Find where the given text appears and provide that cell's center as (X, Y) coordinate. 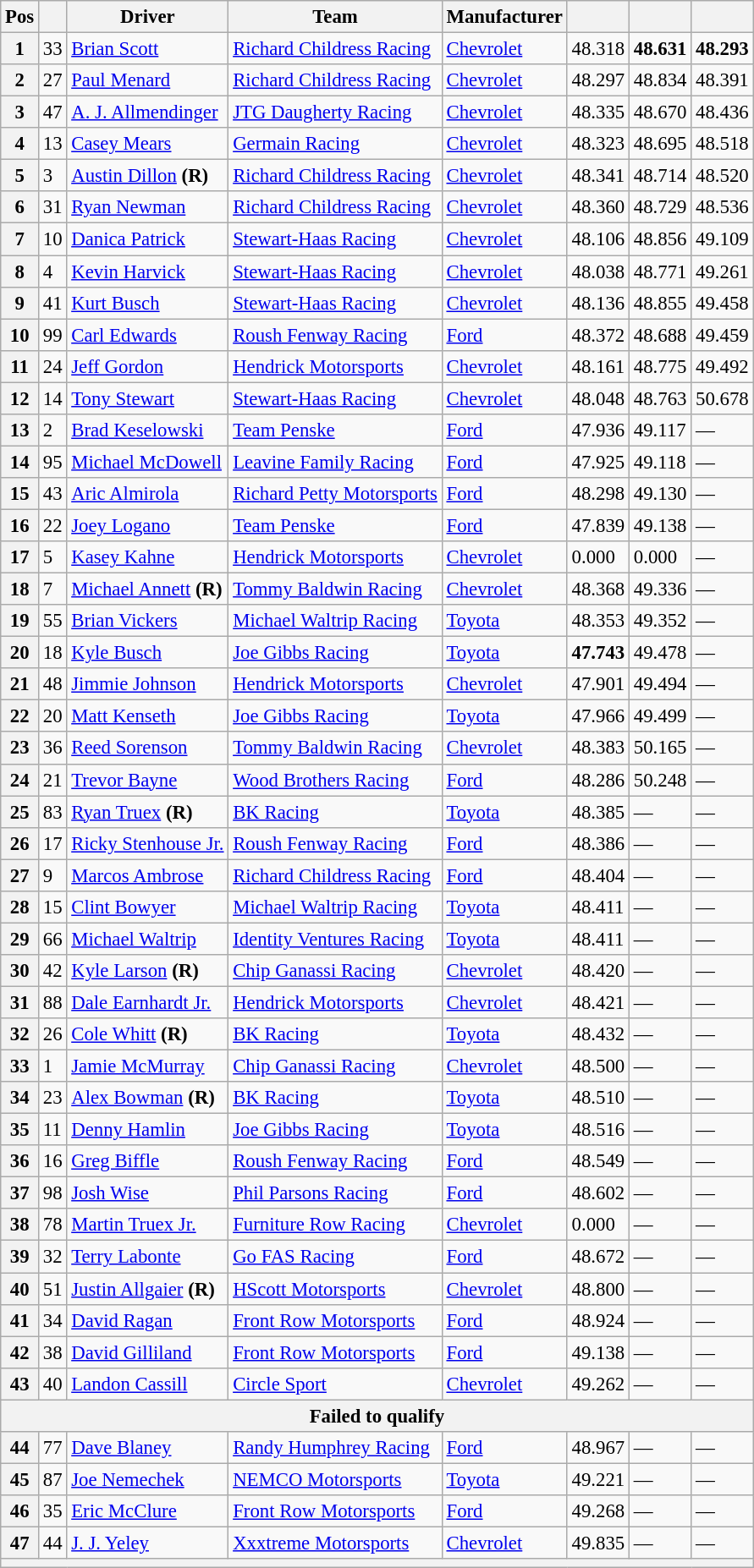
Kevin Harvick (147, 271)
48.729 (660, 207)
48.106 (597, 239)
48.421 (597, 1002)
48.372 (597, 335)
Denny Hamlin (147, 1130)
48.360 (597, 207)
48.386 (597, 843)
49.118 (660, 462)
Manufacturer (504, 17)
48.286 (597, 780)
Kyle Busch (147, 653)
J. J. Yeley (147, 1543)
49.336 (660, 589)
95 (52, 462)
47.966 (597, 716)
Jeff Gordon (147, 366)
Brian Vickers (147, 621)
Jamie McMurray (147, 1066)
48.855 (660, 303)
47.901 (597, 684)
David Gilliland (147, 1352)
Carl Edwards (147, 335)
48.318 (597, 49)
48.516 (597, 1130)
Ryan Newman (147, 207)
Paul Menard (147, 80)
Kyle Larson (R) (147, 971)
Furniture Row Racing (335, 1225)
A. J. Allmendinger (147, 112)
Driver (147, 17)
Brad Keselowski (147, 430)
Matt Kenseth (147, 716)
Joey Logano (147, 525)
47.925 (597, 462)
48.602 (597, 1193)
48.391 (723, 80)
48.368 (597, 589)
Landon Cassill (147, 1384)
Terry Labonte (147, 1257)
48.297 (597, 80)
46 (20, 1511)
47.743 (597, 653)
88 (52, 1002)
Austin Dillon (R) (147, 176)
49.268 (597, 1511)
48.323 (597, 144)
66 (52, 939)
Pos (20, 17)
Randy Humphrey Racing (335, 1448)
Richard Petty Motorsports (335, 494)
48.038 (597, 271)
Xxxtreme Motorsports (335, 1543)
Michael McDowell (147, 462)
48.500 (597, 1066)
49.835 (597, 1543)
48.924 (597, 1320)
12 (20, 398)
51 (52, 1289)
48.771 (660, 271)
48.800 (597, 1289)
49.492 (723, 366)
Ricky Stenhouse Jr. (147, 843)
48.670 (660, 112)
48.383 (597, 748)
48.404 (597, 875)
49.352 (660, 621)
49.117 (660, 430)
49.458 (723, 303)
48.631 (660, 49)
48.420 (597, 971)
Failed to qualify (377, 1416)
49.478 (660, 653)
Jimmie Johnson (147, 684)
Germain Racing (335, 144)
Clint Bowyer (147, 907)
48.293 (723, 49)
78 (52, 1225)
Eric McClure (147, 1511)
Joe Nemechek (147, 1479)
8 (20, 271)
30 (20, 971)
48.432 (597, 1034)
99 (52, 335)
Dale Earnhardt Jr. (147, 1002)
Josh Wise (147, 1193)
48.048 (597, 398)
37 (20, 1193)
Aric Almirola (147, 494)
48.518 (723, 144)
Tony Stewart (147, 398)
48.298 (597, 494)
49.130 (660, 494)
Identity Ventures Racing (335, 939)
Team (335, 17)
48.335 (597, 112)
48.341 (597, 176)
Dave Blaney (147, 1448)
David Ragan (147, 1320)
Martin Truex Jr. (147, 1225)
48.775 (660, 366)
48.688 (660, 335)
Danica Patrick (147, 239)
48.856 (660, 239)
Brian Scott (147, 49)
77 (52, 1448)
Go FAS Racing (335, 1257)
48.385 (597, 812)
NEMCO Motorsports (335, 1479)
47.936 (597, 430)
48 (52, 684)
49.261 (723, 271)
49.459 (723, 335)
Circle Sport (335, 1384)
29 (20, 939)
48.714 (660, 176)
47.839 (597, 525)
45 (20, 1479)
48.967 (597, 1448)
50.165 (660, 748)
49.221 (597, 1479)
Casey Mears (147, 144)
87 (52, 1479)
98 (52, 1193)
49.262 (597, 1384)
49.494 (660, 684)
48.763 (660, 398)
48.536 (723, 207)
Ryan Truex (R) (147, 812)
48.510 (597, 1098)
25 (20, 812)
6 (20, 207)
48.549 (597, 1161)
Trevor Bayne (147, 780)
48.695 (660, 144)
49.109 (723, 239)
39 (20, 1257)
48.161 (597, 366)
48.834 (660, 80)
49.499 (660, 716)
Kasey Kahne (147, 557)
Kurt Busch (147, 303)
HScott Motorsports (335, 1289)
Phil Parsons Racing (335, 1193)
Marcos Ambrose (147, 875)
48.353 (597, 621)
Michael Annett (R) (147, 589)
19 (20, 621)
50.248 (660, 780)
Cole Whitt (R) (147, 1034)
83 (52, 812)
Justin Allgaier (R) (147, 1289)
Alex Bowman (R) (147, 1098)
48.136 (597, 303)
48.672 (597, 1257)
Greg Biffle (147, 1161)
28 (20, 907)
Michael Waltrip (147, 939)
48.436 (723, 112)
JTG Daugherty Racing (335, 112)
48.520 (723, 176)
Leavine Family Racing (335, 462)
50.678 (723, 398)
55 (52, 621)
Reed Sorenson (147, 748)
Wood Brothers Racing (335, 780)
